Output the [x, y] coordinate of the center of the cell containing the given text.  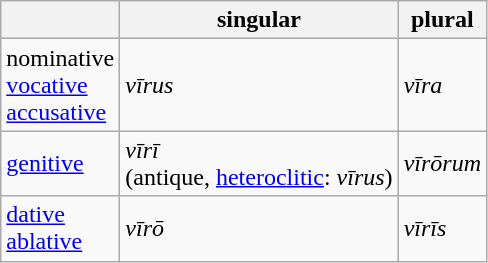
vīrī(antique, heteroclitic: vīrus) [259, 164]
vīrus [259, 85]
vīra [442, 85]
vīrōrum [442, 164]
genitive [60, 164]
plural [442, 20]
dativeablative [60, 228]
nominativevocativeaccusative [60, 85]
singular [259, 20]
vīrō [259, 228]
vīrīs [442, 228]
